Return [X, Y] of the center of cell containing provided text 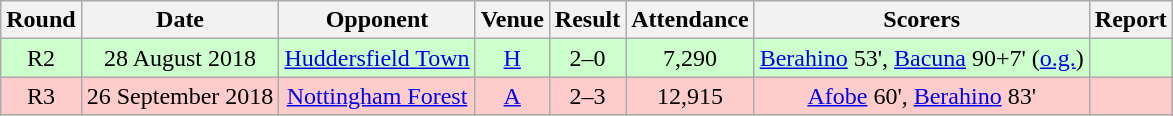
26 September 2018 [180, 96]
R3 [41, 96]
Attendance [690, 20]
H [512, 58]
R2 [41, 58]
Venue [512, 20]
Opponent [377, 20]
12,915 [690, 96]
2–3 [587, 96]
Nottingham Forest [377, 96]
7,290 [690, 58]
28 August 2018 [180, 58]
Date [180, 20]
Result [587, 20]
Berahino 53', Bacuna 90+7' (o.g.) [922, 58]
Afobe 60', Berahino 83' [922, 96]
Huddersfield Town [377, 58]
Round [41, 20]
Scorers [922, 20]
A [512, 96]
Report [1130, 20]
2–0 [587, 58]
